Find where the given text appears and provide that cell's center as (X, Y) coordinate. 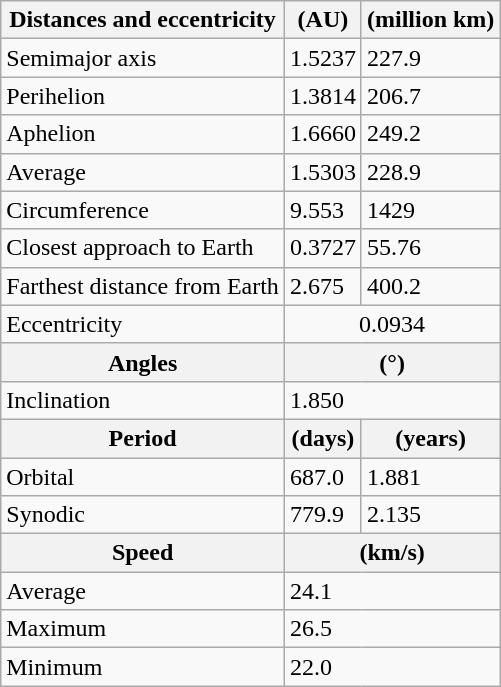
206.7 (430, 96)
1429 (430, 210)
249.2 (430, 134)
Inclination (143, 400)
Semimajor axis (143, 58)
(AU) (322, 20)
Period (143, 438)
(km/s) (392, 553)
Closest approach to Earth (143, 248)
Maximum (143, 629)
1.5237 (322, 58)
26.5 (392, 629)
Perihelion (143, 96)
(°) (392, 362)
24.1 (392, 591)
(days) (322, 438)
1.5303 (322, 172)
Distances and eccentricity (143, 20)
Aphelion (143, 134)
Farthest distance from Earth (143, 286)
Orbital (143, 477)
1.881 (430, 477)
22.0 (392, 667)
(years) (430, 438)
Circumference (143, 210)
0.0934 (392, 324)
0.3727 (322, 248)
2.135 (430, 515)
1.850 (392, 400)
1.6660 (322, 134)
228.9 (430, 172)
687.0 (322, 477)
Synodic (143, 515)
Minimum (143, 667)
(million km) (430, 20)
Angles (143, 362)
Speed (143, 553)
Eccentricity (143, 324)
55.76 (430, 248)
9.553 (322, 210)
227.9 (430, 58)
779.9 (322, 515)
2.675 (322, 286)
1.3814 (322, 96)
400.2 (430, 286)
